Search for the cell housing the specified text and yield its (x, y) center coordinate. 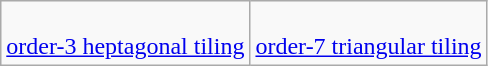
order-3 heptagonal tiling (126, 34)
order-7 triangular tiling (368, 34)
